Output the [X, Y] coordinate of the center of the cell containing the given text.  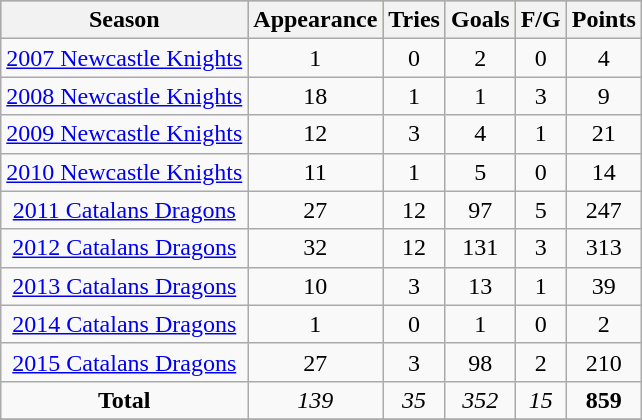
2007 Newcastle Knights [124, 58]
139 [316, 400]
313 [604, 248]
98 [480, 362]
Appearance [316, 20]
15 [540, 400]
Goals [480, 20]
39 [604, 286]
2011 Catalans Dragons [124, 210]
2008 Newcastle Knights [124, 96]
35 [414, 400]
2012 Catalans Dragons [124, 248]
Points [604, 20]
F/G [540, 20]
Tries [414, 20]
11 [316, 172]
352 [480, 400]
247 [604, 210]
859 [604, 400]
13 [480, 286]
2014 Catalans Dragons [124, 324]
2015 Catalans Dragons [124, 362]
2010 Newcastle Knights [124, 172]
32 [316, 248]
21 [604, 134]
10 [316, 286]
Season [124, 20]
18 [316, 96]
9 [604, 96]
14 [604, 172]
Total [124, 400]
97 [480, 210]
2013 Catalans Dragons [124, 286]
2009 Newcastle Knights [124, 134]
131 [480, 248]
210 [604, 362]
